Return the (x, y) coordinate for the center point of the cell that contains the specified text.  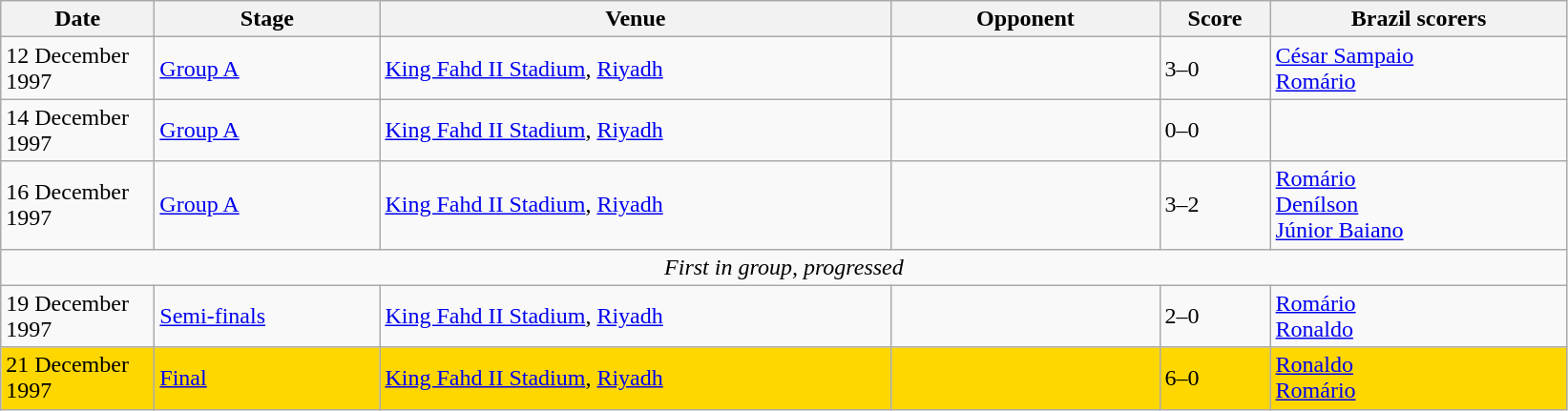
César Sampaio Romário (1418, 69)
Semi-finals (267, 317)
Ronaldo Romário (1418, 378)
First in group, progressed (784, 267)
0–0 (1215, 130)
Stage (267, 19)
19 December 1997 (78, 317)
3–0 (1215, 69)
2–0 (1215, 317)
Opponent (1025, 19)
Brazil scorers (1418, 19)
Romário Denílson Júnior Baiano (1418, 205)
16 December 1997 (78, 205)
6–0 (1215, 378)
21 December 1997 (78, 378)
Romário Ronaldo (1418, 317)
Score (1215, 19)
3–2 (1215, 205)
Final (267, 378)
Venue (636, 19)
Date (78, 19)
12 December 1997 (78, 69)
14 December 1997 (78, 130)
